Extract the (x, y) coordinate from the center of the cell holding the provided text.  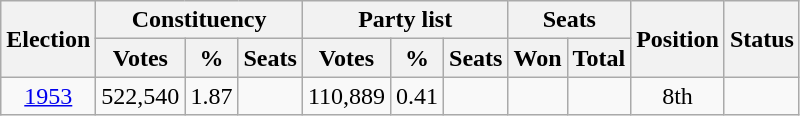
522,540 (140, 96)
1953 (48, 96)
Won (538, 58)
Status (762, 39)
Position (678, 39)
1.87 (212, 96)
Constituency (200, 20)
8th (678, 96)
110,889 (346, 96)
Election (48, 39)
Total (599, 58)
Party list (405, 20)
0.41 (418, 96)
